Pinpoint the cell where the given text exists, returning its [x, y] midpoint coordinate. 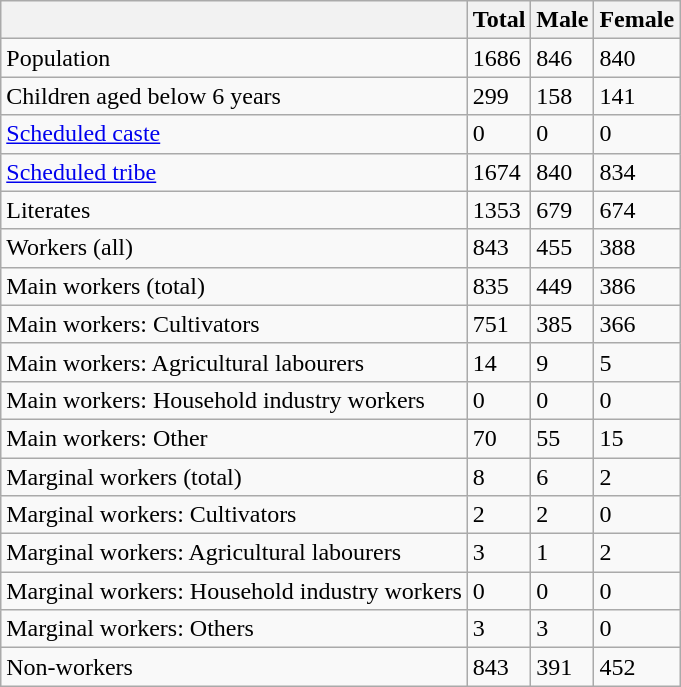
9 [562, 362]
Marginal workers: Household industry workers [234, 591]
1353 [499, 210]
366 [637, 324]
6 [562, 477]
391 [562, 667]
299 [499, 96]
Main workers: Other [234, 438]
Marginal workers (total) [234, 477]
388 [637, 248]
1 [562, 553]
1686 [499, 58]
Main workers: Cultivators [234, 324]
834 [637, 172]
385 [562, 324]
751 [499, 324]
15 [637, 438]
455 [562, 248]
Marginal workers: Cultivators [234, 515]
1674 [499, 172]
Population [234, 58]
55 [562, 438]
452 [637, 667]
449 [562, 286]
Workers (all) [234, 248]
141 [637, 96]
846 [562, 58]
Marginal workers: Others [234, 629]
Children aged below 6 years [234, 96]
70 [499, 438]
Scheduled caste [234, 134]
Marginal workers: Agricultural labourers [234, 553]
Female [637, 20]
Total [499, 20]
679 [562, 210]
Male [562, 20]
5 [637, 362]
14 [499, 362]
Scheduled tribe [234, 172]
Main workers: Household industry workers [234, 400]
8 [499, 477]
158 [562, 96]
Literates [234, 210]
835 [499, 286]
Main workers: Agricultural labourers [234, 362]
674 [637, 210]
Main workers (total) [234, 286]
Non-workers [234, 667]
386 [637, 286]
